Pinpoint the cell where the given text exists, returning its (X, Y) midpoint coordinate. 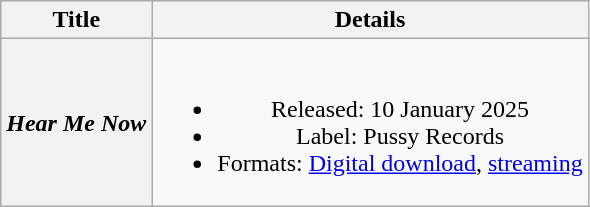
Details (370, 20)
Hear Me Now (76, 122)
Released: 10 January 2025Label: Pussy RecordsFormats: Digital download, streaming (370, 122)
Title (76, 20)
